Provide the (x, y) coordinate of the cell's center where the given text is located.  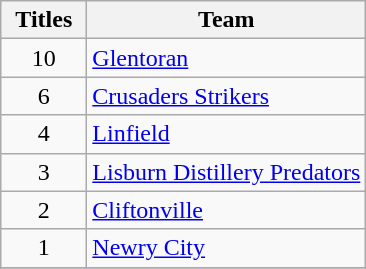
Glentoran (226, 58)
10 (44, 58)
2 (44, 210)
Titles (44, 20)
3 (44, 172)
6 (44, 96)
Lisburn Distillery Predators (226, 172)
Team (226, 20)
Linfield (226, 134)
Cliftonville (226, 210)
Newry City (226, 248)
Crusaders Strikers (226, 96)
1 (44, 248)
4 (44, 134)
